Output the (x, y) coordinate of the center of the cell containing the given text.  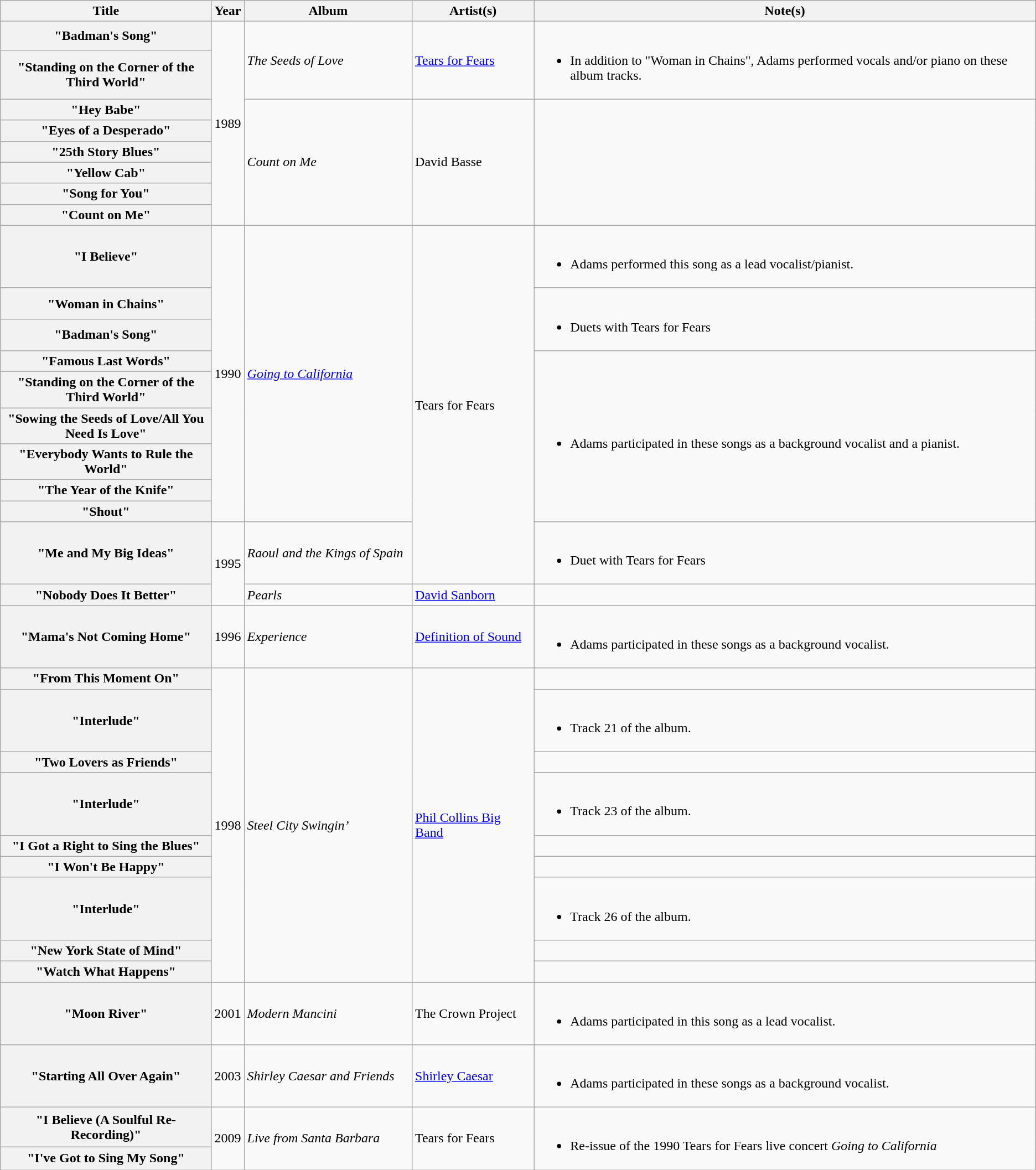
In addition to "Woman in Chains", Adams performed vocals and/or piano on these album tracks. (785, 60)
Duets with Tears for Fears (785, 319)
"Me and My Big Ideas" (106, 553)
1996 (228, 636)
"Yellow Cab" (106, 173)
Track 21 of the album. (785, 721)
"Moon River" (106, 1013)
"I've Got to Sing My Song" (106, 1158)
Phil Collins Big Band (473, 825)
Re-issue of the 1990 Tears for Fears live concert Going to California (785, 1139)
"Eyes of a Desperado" (106, 131)
"Count on Me" (106, 215)
"I Believe" (106, 257)
1989 (228, 123)
"I Won't Be Happy" (106, 867)
Pearls (328, 595)
"New York State of Mind" (106, 950)
Definition of Sound (473, 636)
Shirley Caesar and Friends (328, 1076)
Track 26 of the album. (785, 909)
1990 (228, 374)
Steel City Swingin’ (328, 825)
Adams performed this song as a lead vocalist/pianist. (785, 257)
"Woman in Chains" (106, 303)
Adams participated in these songs as a background vocalist and a pianist. (785, 436)
Going to California (328, 374)
"Watch What Happens" (106, 971)
David Sanborn (473, 595)
"Mama's Not Coming Home" (106, 636)
Experience (328, 636)
2001 (228, 1013)
1995 (228, 563)
Live from Santa Barbara (328, 1139)
Album (328, 11)
David Basse (473, 162)
Shirley Caesar (473, 1076)
Year (228, 11)
The Seeds of Love (328, 60)
"Starting All Over Again" (106, 1076)
"Hey Babe" (106, 110)
Duet with Tears for Fears (785, 553)
"Famous Last Words" (106, 361)
"Sowing the Seeds of Love/All You Need Is Love" (106, 425)
"I Believe (A Soulful Re-Recording)" (106, 1127)
Track 23 of the album. (785, 804)
1998 (228, 825)
The Crown Project (473, 1013)
Raoul and the Kings of Spain (328, 553)
2003 (228, 1076)
"I Got a Right to Sing the Blues" (106, 846)
"Nobody Does It Better" (106, 595)
Adams participated in this song as a lead vocalist. (785, 1013)
Count on Me (328, 162)
"25th Story Blues" (106, 152)
2009 (228, 1139)
Title (106, 11)
"Everybody Wants to Rule the World" (106, 462)
"From This Moment On" (106, 679)
"Two Lovers as Friends" (106, 762)
"The Year of the Knife" (106, 490)
Artist(s) (473, 11)
"Shout" (106, 511)
"Song for You" (106, 194)
Modern Mancini (328, 1013)
Note(s) (785, 11)
